Return the [X, Y] coordinate for the center point of the cell that contains the specified text.  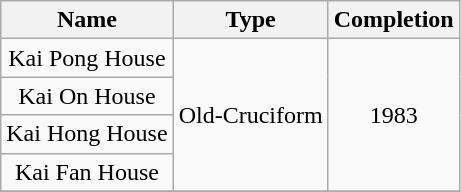
Kai Hong House [87, 134]
Kai On House [87, 96]
Completion [394, 20]
Name [87, 20]
Kai Fan House [87, 172]
Type [250, 20]
Old-Cruciform [250, 115]
Kai Pong House [87, 58]
1983 [394, 115]
